Find where the given text appears and provide that cell's center as [x, y] coordinate. 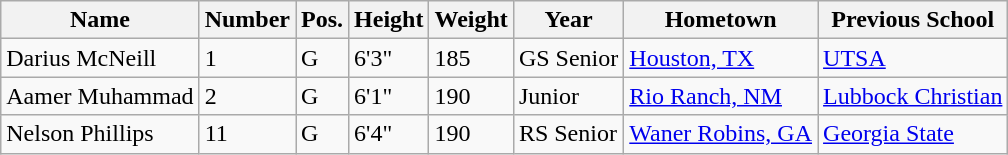
Lubbock Christian [913, 96]
Previous School [913, 20]
Darius McNeill [100, 58]
2 [247, 96]
UTSA [913, 58]
6'4" [389, 134]
185 [471, 58]
Georgia State [913, 134]
Junior [568, 96]
6'1" [389, 96]
Aamer Muhammad [100, 96]
Name [100, 20]
Number [247, 20]
Houston, TX [721, 58]
1 [247, 58]
Waner Robins, GA [721, 134]
RS Senior [568, 134]
GS Senior [568, 58]
6'3" [389, 58]
11 [247, 134]
Hometown [721, 20]
Nelson Phillips [100, 134]
Height [389, 20]
Weight [471, 20]
Year [568, 20]
Pos. [322, 20]
Rio Ranch, NM [721, 96]
